Return the (x, y) coordinate for the center point of the cell that contains the specified text.  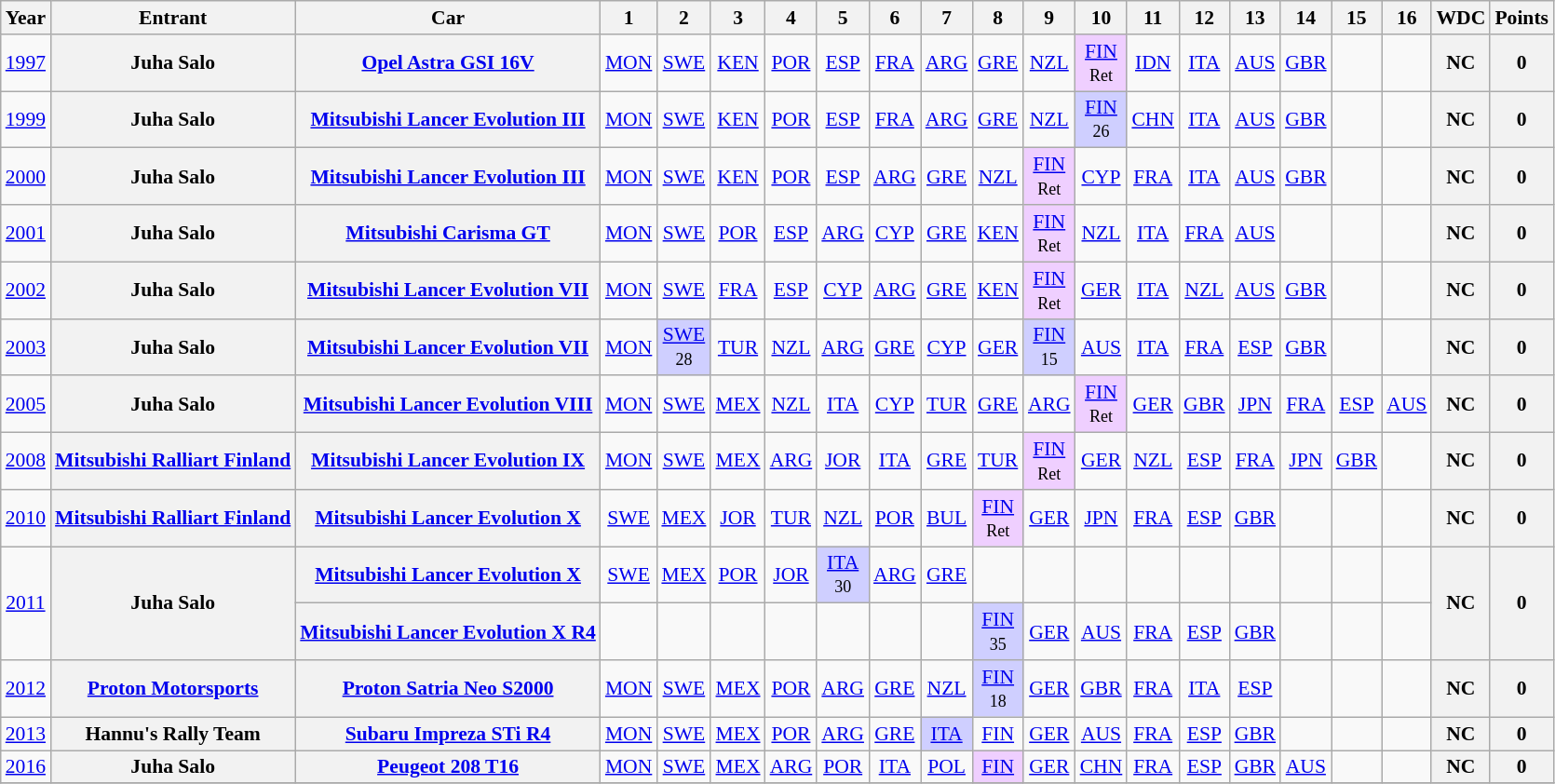
Entrant (173, 18)
3 (737, 18)
2 (683, 18)
1 (629, 18)
11 (1153, 18)
10 (1102, 18)
SWE28 (683, 346)
2005 (26, 404)
16 (1406, 18)
2013 (26, 734)
13 (1255, 18)
14 (1305, 18)
2000 (26, 177)
Subaru Impreza STi R4 (448, 734)
BUL (947, 518)
Year (26, 18)
2001 (26, 233)
2008 (26, 462)
WDC (1460, 18)
1997 (26, 63)
1999 (26, 119)
2011 (26, 603)
Mitsubishi Lancer Evolution VIII (448, 404)
Car (448, 18)
Mitsubishi Lancer Evolution X R4 (448, 631)
IDN (1153, 63)
Peugeot 208 T16 (448, 767)
6 (895, 18)
FIN15 (1049, 346)
FIN26 (1102, 119)
2012 (26, 689)
Hannu's Rally Team (173, 734)
5 (843, 18)
FIN35 (997, 631)
2002 (26, 291)
15 (1358, 18)
Proton Satria Neo S2000 (448, 689)
7 (947, 18)
Opel Astra GSI 16V (448, 63)
8 (997, 18)
Mitsubishi Lancer Evolution IX (448, 462)
4 (791, 18)
9 (1049, 18)
Mitsubishi Carisma GT (448, 233)
FIN18 (997, 689)
2003 (26, 346)
2016 (26, 767)
ITA30 (843, 575)
Proton Motorsports (173, 689)
12 (1205, 18)
Points (1521, 18)
2010 (26, 518)
POL (947, 767)
